Locate the cell with the specified text and output its (X, Y) center coordinate. 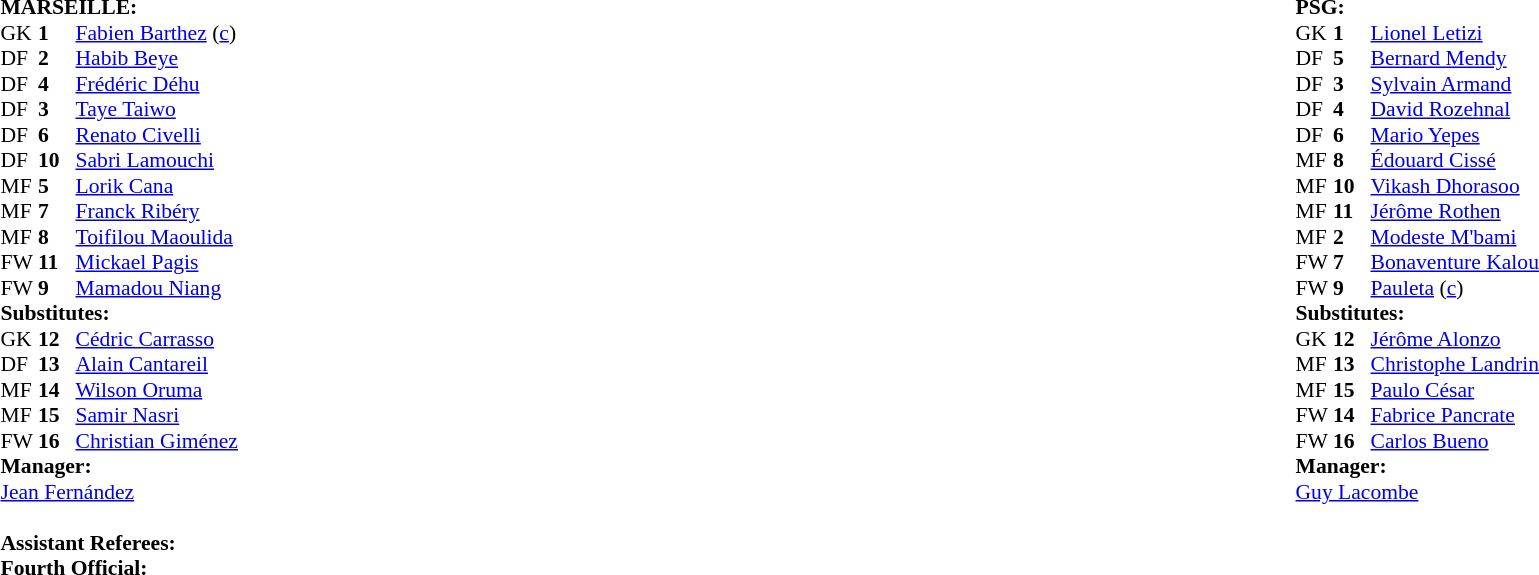
Fabrice Pancrate (1455, 415)
Habib Beye (157, 59)
Fabien Barthez (c) (157, 33)
Christian Giménez (157, 441)
Bernard Mendy (1455, 59)
Franck Ribéry (157, 211)
Lorik Cana (157, 186)
Sylvain Armand (1455, 84)
Carlos Bueno (1455, 441)
Pauleta (c) (1455, 288)
Mario Yepes (1455, 135)
Wilson Oruma (157, 390)
Jérôme Rothen (1455, 211)
Toifilou Maoulida (157, 237)
Renato Civelli (157, 135)
Guy Lacombe (1418, 492)
Christophe Landrin (1455, 365)
Cédric Carrasso (157, 339)
Paulo César (1455, 390)
David Rozehnal (1455, 109)
Modeste M'bami (1455, 237)
Mickael Pagis (157, 263)
Frédéric Déhu (157, 84)
Lionel Letizi (1455, 33)
Édouard Cissé (1455, 161)
Alain Cantareil (157, 365)
Sabri Lamouchi (157, 161)
Samir Nasri (157, 415)
Jérôme Alonzo (1455, 339)
Bonaventure Kalou (1455, 263)
Mamadou Niang (157, 288)
Taye Taiwo (157, 109)
Vikash Dhorasoo (1455, 186)
